Pinpoint the cell where the given text exists, returning its (x, y) midpoint coordinate. 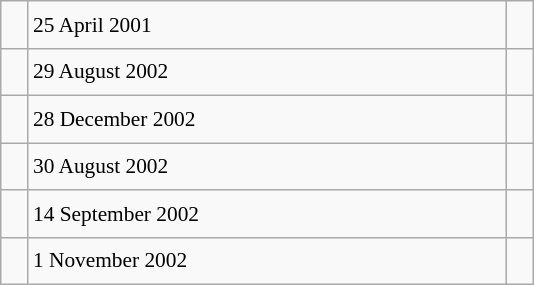
1 November 2002 (267, 260)
29 August 2002 (267, 72)
25 April 2001 (267, 24)
28 December 2002 (267, 120)
14 September 2002 (267, 214)
30 August 2002 (267, 166)
